For the text-containing cell, return its midpoint in [X, Y] coordinate format. 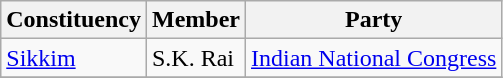
Sikkim [74, 58]
Party [374, 20]
Constituency [74, 20]
S.K. Rai [196, 58]
Member [196, 20]
Indian National Congress [374, 58]
